Return the (X, Y) coordinate for the center point of the cell that contains the specified text.  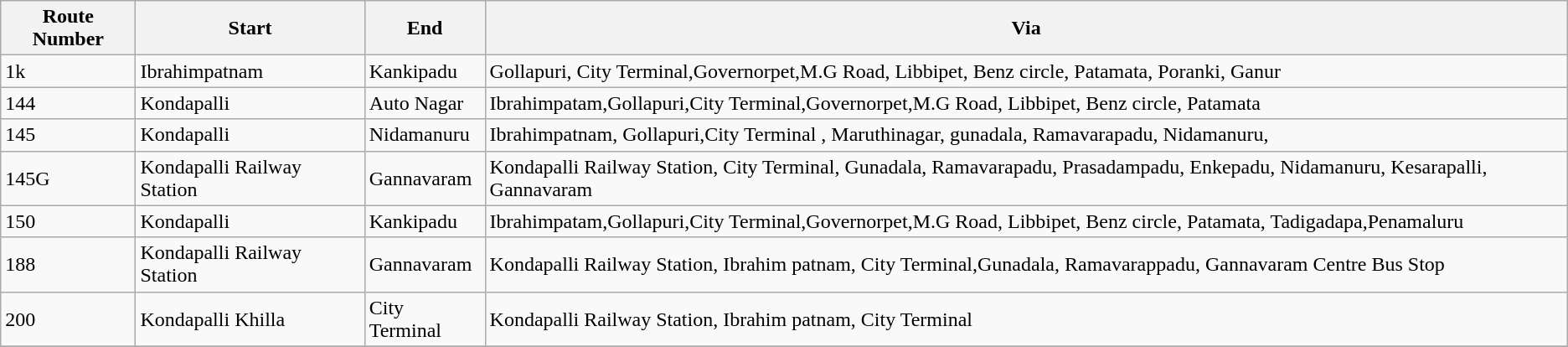
145 (69, 135)
Gollapuri, City Terminal,Governorpet,M.G Road, Libbipet, Benz circle, Patamata, Poranki, Ganur (1026, 71)
Via (1026, 28)
Ibrahimpatam,Gollapuri,City Terminal,Governorpet,M.G Road, Libbipet, Benz circle, Patamata, Tadigadapa,Penamaluru (1026, 221)
End (425, 28)
150 (69, 221)
188 (69, 265)
Ibrahimpatnam (250, 71)
Kondapalli Railway Station, Ibrahim patnam, City Terminal (1026, 319)
Ibrahimpatam,Gollapuri,City Terminal,Governorpet,M.G Road, Libbipet, Benz circle, Patamata (1026, 103)
200 (69, 319)
Ibrahimpatnam, Gollapuri,City Terminal , Maruthinagar, gunadala, Ramavarapadu, Nidamanuru, (1026, 135)
Start (250, 28)
Nidamanuru (425, 135)
City Terminal (425, 319)
Route Number (69, 28)
Kondapalli Khilla (250, 319)
Kondapalli Railway Station, City Terminal, Gunadala, Ramavarapadu, Prasadampadu, Enkepadu, Nidamanuru, Kesarapalli, Gannavaram (1026, 178)
145G (69, 178)
Kondapalli Railway Station, Ibrahim patnam, City Terminal,Gunadala, Ramavarappadu, Gannavaram Centre Bus Stop (1026, 265)
1k (69, 71)
144 (69, 103)
Auto Nagar (425, 103)
